Return (x, y) of the center of cell containing provided text 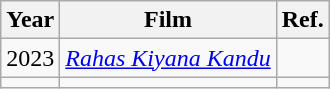
Ref. (302, 20)
Year (30, 20)
2023 (30, 58)
Rahas Kiyana Kandu (168, 58)
Film (168, 20)
